Scan for the cell matching the given text and deliver its [x, y] coordinate at center. 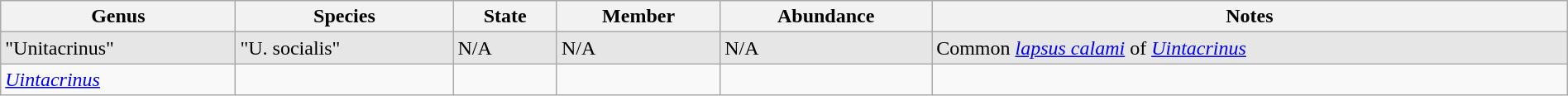
Common lapsus calami of Uintacrinus [1250, 48]
"Unitacrinus" [118, 48]
Abundance [826, 17]
Uintacrinus [118, 79]
State [505, 17]
"U. socialis" [344, 48]
Notes [1250, 17]
Species [344, 17]
Member [638, 17]
Genus [118, 17]
